Find where the given text appears and provide that cell's center as [x, y] coordinate. 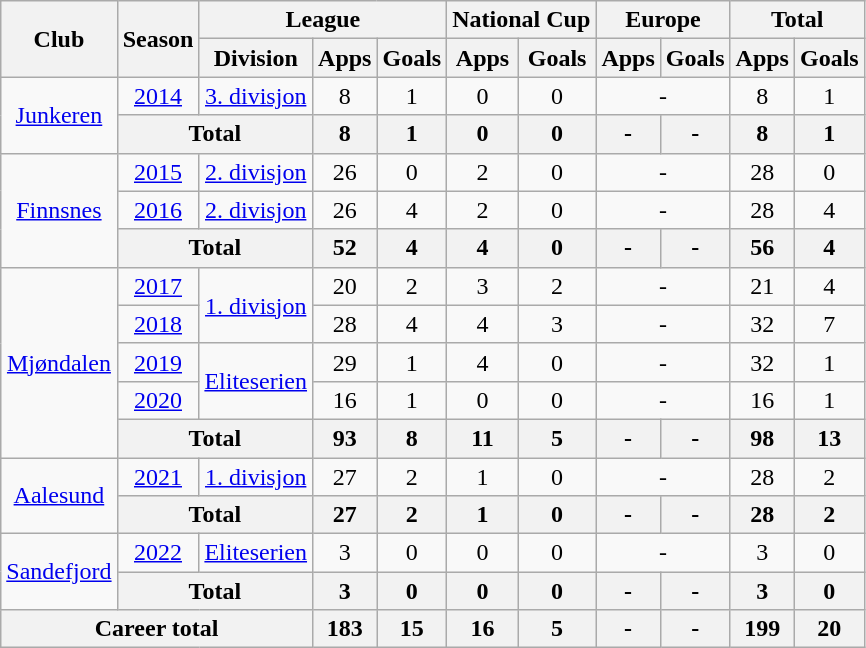
2014 [158, 96]
21 [762, 286]
52 [345, 248]
56 [762, 248]
2018 [158, 324]
Finnsnes [59, 210]
Career total [157, 629]
2019 [158, 362]
League [323, 20]
Junkeren [59, 115]
Club [59, 39]
2015 [158, 172]
199 [762, 629]
Aalesund [59, 496]
98 [762, 438]
2020 [158, 400]
Europe [663, 20]
7 [829, 324]
13 [829, 438]
Season [158, 39]
3. divisjon [256, 96]
11 [483, 438]
Division [256, 58]
National Cup [522, 20]
2021 [158, 477]
15 [412, 629]
93 [345, 438]
183 [345, 629]
Sandefjord [59, 572]
2017 [158, 286]
29 [345, 362]
2016 [158, 210]
Mjøndalen [59, 362]
2022 [158, 553]
